Detect which cell encompasses the target text, then output its [x, y] center coordinate. 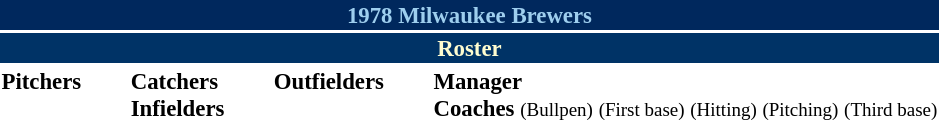
1978 Milwaukee Brewers [470, 15]
Roster [470, 48]
